Scan for the cell matching the given text and deliver its (X, Y) coordinate at center. 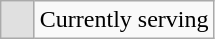
Currently serving (124, 20)
